Find where the given text appears and provide that cell's center as [X, Y] coordinate. 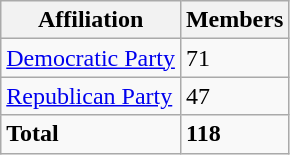
Total [91, 134]
47 [234, 96]
Republican Party [91, 96]
71 [234, 58]
Affiliation [91, 20]
Members [234, 20]
Democratic Party [91, 58]
118 [234, 134]
